Provide the (x, y) coordinate of the cell's center where the given text is located.  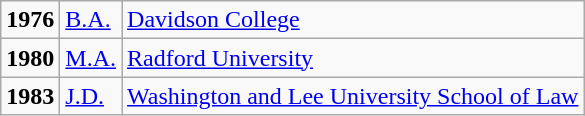
B.A. (91, 20)
Radford University (353, 58)
M.A. (91, 58)
Davidson College (353, 20)
1983 (30, 96)
1976 (30, 20)
1980 (30, 58)
Washington and Lee University School of Law (353, 96)
J.D. (91, 96)
